Provide the (X, Y) coordinate of the cell's center where the given text is located.  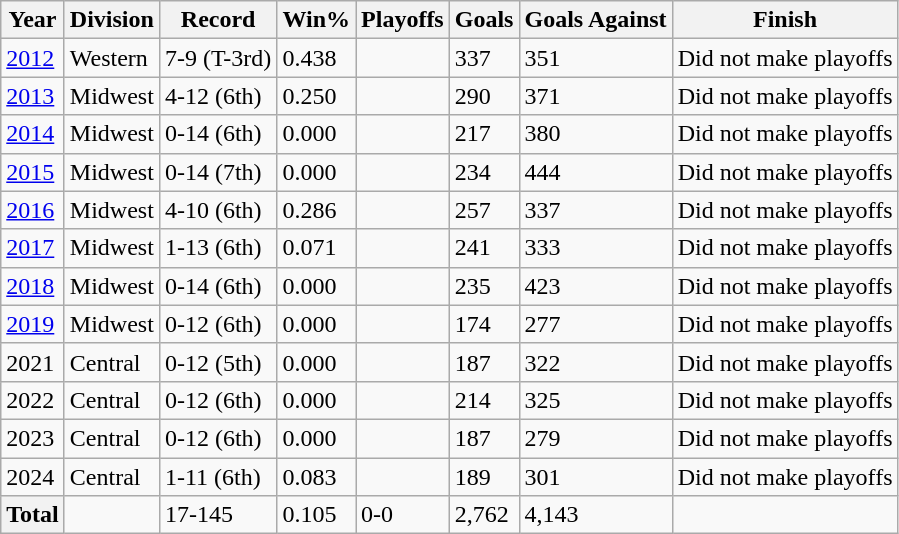
234 (484, 172)
277 (596, 324)
0-14 (7th) (218, 172)
217 (484, 134)
2014 (33, 134)
279 (596, 438)
Goals Against (596, 20)
Record (218, 20)
0.286 (316, 210)
1-13 (6th) (218, 248)
235 (484, 286)
Western (112, 58)
0.250 (316, 96)
4,143 (596, 515)
2012 (33, 58)
2019 (33, 324)
444 (596, 172)
290 (484, 96)
333 (596, 248)
4-12 (6th) (218, 96)
2021 (33, 362)
17-145 (218, 515)
4-10 (6th) (218, 210)
2022 (33, 400)
Playoffs (403, 20)
2016 (33, 210)
Goals (484, 20)
1-11 (6th) (218, 477)
2024 (33, 477)
Finish (785, 20)
371 (596, 96)
0.071 (316, 248)
351 (596, 58)
0.083 (316, 477)
2,762 (484, 515)
0.438 (316, 58)
241 (484, 248)
0-12 (5th) (218, 362)
322 (596, 362)
189 (484, 477)
174 (484, 324)
423 (596, 286)
0.105 (316, 515)
2018 (33, 286)
0-0 (403, 515)
2017 (33, 248)
Division (112, 20)
2015 (33, 172)
2023 (33, 438)
257 (484, 210)
325 (596, 400)
Year (33, 20)
214 (484, 400)
2013 (33, 96)
Total (33, 515)
380 (596, 134)
301 (596, 477)
7-9 (T-3rd) (218, 58)
Win% (316, 20)
